Find where the given text appears and provide that cell's center as [x, y] coordinate. 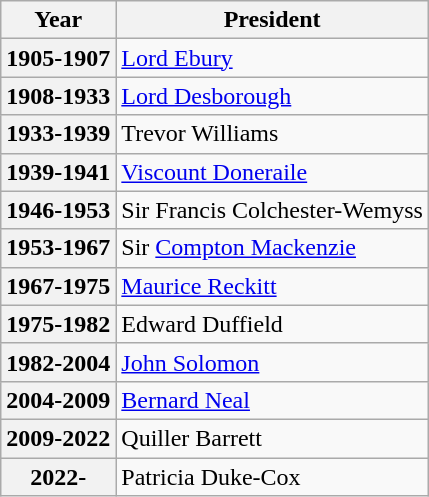
1975-1982 [58, 324]
Sir Francis Colchester-Wemyss [272, 210]
Quiller Barrett [272, 438]
2004-2009 [58, 400]
Edward Duffield [272, 324]
Patricia Duke-Cox [272, 477]
1905-1907 [58, 58]
John Solomon [272, 362]
1933-1939 [58, 134]
1953-1967 [58, 248]
President [272, 20]
1967-1975 [58, 286]
Bernard Neal [272, 400]
2009-2022 [58, 438]
Year [58, 20]
Viscount Doneraile [272, 172]
Maurice Reckitt [272, 286]
Lord Ebury [272, 58]
2022- [58, 477]
Trevor Williams [272, 134]
1908-1933 [58, 96]
Lord Desborough [272, 96]
1939-1941 [58, 172]
1946-1953 [58, 210]
Sir Compton Mackenzie [272, 248]
1982-2004 [58, 362]
